Pinpoint the cell where the given text exists, returning its (X, Y) midpoint coordinate. 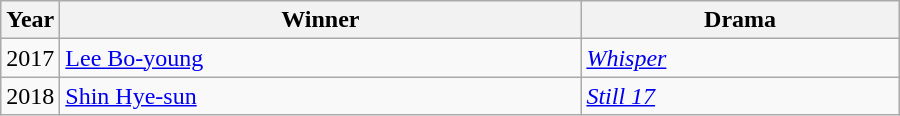
Winner (320, 20)
Shin Hye-sun (320, 96)
Lee Bo-young (320, 58)
Still 17 (740, 96)
Drama (740, 20)
Whisper (740, 58)
2017 (30, 58)
2018 (30, 96)
Year (30, 20)
